Provide the (x, y) coordinate of the cell's center where the given text is located.  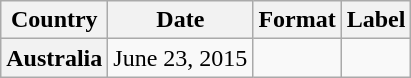
Date (180, 20)
June 23, 2015 (180, 58)
Australia (54, 58)
Label (376, 20)
Format (297, 20)
Country (54, 20)
